Identify which cell holds the provided text, then report its [x, y] central coordinate. 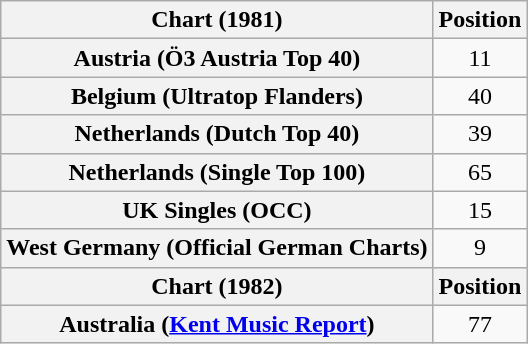
Netherlands (Single Top 100) [217, 172]
65 [480, 172]
Australia (Kent Music Report) [217, 324]
West Germany (Official German Charts) [217, 248]
77 [480, 324]
Belgium (Ultratop Flanders) [217, 96]
UK Singles (OCC) [217, 210]
40 [480, 96]
Netherlands (Dutch Top 40) [217, 134]
9 [480, 248]
Austria (Ö3 Austria Top 40) [217, 58]
15 [480, 210]
Chart (1981) [217, 20]
39 [480, 134]
Chart (1982) [217, 286]
11 [480, 58]
